Detect which cell encompasses the target text, then output its (X, Y) center coordinate. 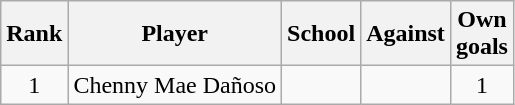
Rank (34, 34)
Player (175, 34)
Owngoals (482, 34)
Chenny Mae Dañoso (175, 85)
School (322, 34)
Against (406, 34)
